Extract the (x, y) coordinate from the center of the cell holding the provided text.  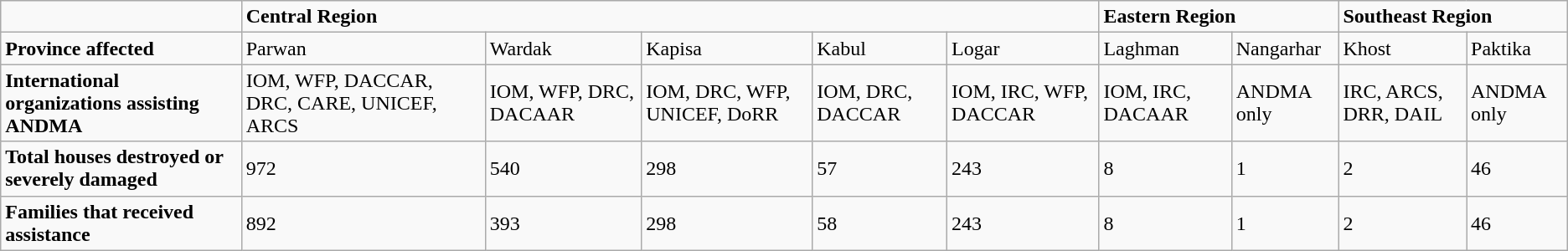
Nangarhar (1285, 49)
Southeast Region (1452, 17)
Logar (1024, 49)
Wardak (563, 49)
Kapisa (727, 49)
Province affected (121, 49)
IOM, IRC, DACAAR (1165, 103)
Central Region (670, 17)
Paktika (1516, 49)
393 (563, 223)
Eastern Region (1219, 17)
892 (364, 223)
IOM, WFP, DACCAR, DRC, CARE, UNICEF, ARCS (364, 103)
58 (879, 223)
International organizations assisting ANDMA (121, 103)
540 (563, 169)
Kabul (879, 49)
Families that received assistance (121, 223)
Laghman (1165, 49)
IOM, IRC, WFP, DACCAR (1024, 103)
57 (879, 169)
IRC, ARCS, DRR, DAIL (1402, 103)
IOM, WFP, DRC, DACAAR (563, 103)
Khost (1402, 49)
Parwan (364, 49)
IOM, DRC, DACCAR (879, 103)
IOM, DRC, WFP, UNICEF, DoRR (727, 103)
972 (364, 169)
Total houses destroyed or severely damaged (121, 169)
